Extract the (x, y) coordinate from the center of the cell holding the provided text.  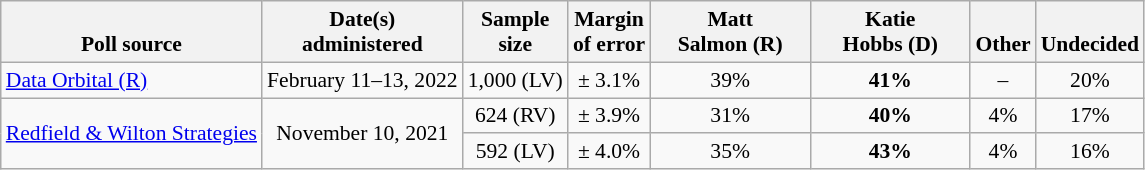
February 11–13, 2022 (362, 80)
Other (1002, 32)
1,000 (LV) (516, 80)
31% (730, 116)
41% (890, 80)
Data Orbital (R) (132, 80)
35% (730, 152)
– (1002, 80)
Samplesize (516, 32)
17% (1090, 116)
40% (890, 116)
Date(s)administered (362, 32)
20% (1090, 80)
± 3.1% (609, 80)
± 4.0% (609, 152)
39% (730, 80)
624 (RV) (516, 116)
43% (890, 152)
± 3.9% (609, 116)
KatieHobbs (D) (890, 32)
Marginof error (609, 32)
November 10, 2021 (362, 134)
Redfield & Wilton Strategies (132, 134)
16% (1090, 152)
Undecided (1090, 32)
Poll source (132, 32)
MattSalmon (R) (730, 32)
592 (LV) (516, 152)
